Find where the given text appears and provide that cell's center as (x, y) coordinate. 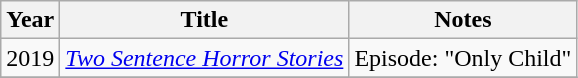
Episode: "Only Child" (463, 58)
Notes (463, 20)
2019 (30, 58)
Year (30, 20)
Two Sentence Horror Stories (204, 58)
Title (204, 20)
